Return the (x, y) coordinate for the center point of the cell that contains the specified text.  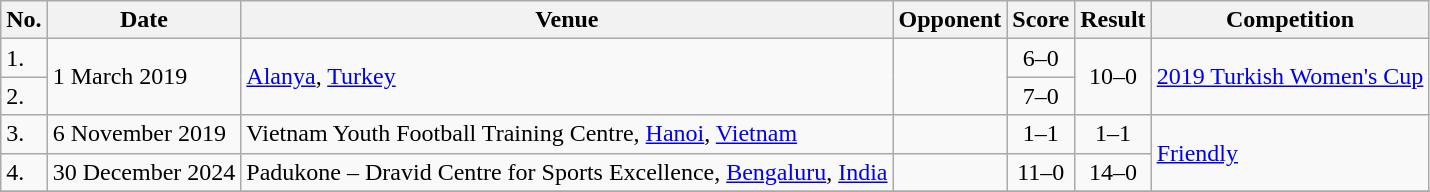
2019 Turkish Women's Cup (1290, 77)
Competition (1290, 20)
1. (24, 58)
14–0 (1113, 172)
11–0 (1041, 172)
No. (24, 20)
Friendly (1290, 153)
3. (24, 134)
Date (144, 20)
Score (1041, 20)
Opponent (950, 20)
6–0 (1041, 58)
Vietnam Youth Football Training Centre, Hanoi, Vietnam (567, 134)
2. (24, 96)
6 November 2019 (144, 134)
4. (24, 172)
Padukone – Dravid Centre for Sports Excellence, Bengaluru, India (567, 172)
7–0 (1041, 96)
30 December 2024 (144, 172)
Venue (567, 20)
Alanya, Turkey (567, 77)
Result (1113, 20)
10–0 (1113, 77)
1 March 2019 (144, 77)
